Extract the (X, Y) coordinate from the center of the cell holding the provided text.  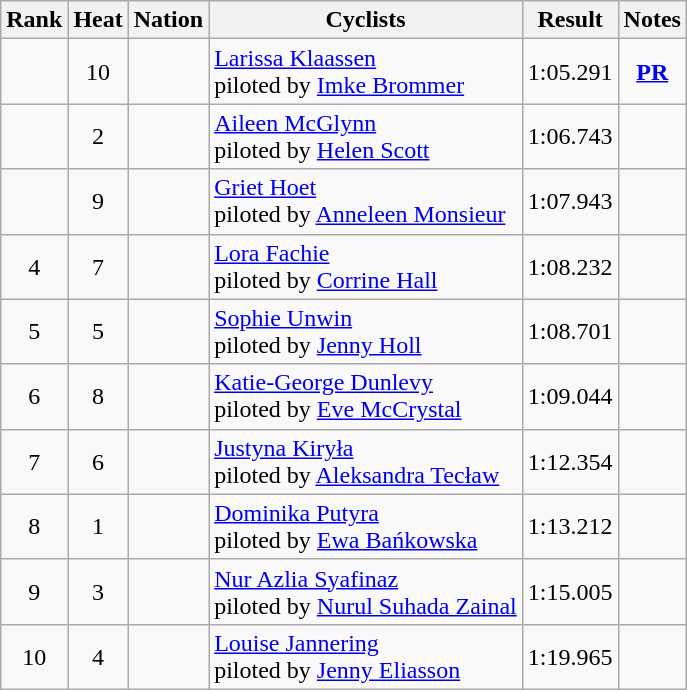
1:05.291 (570, 72)
1:08.232 (570, 266)
Louise Janneringpiloted by Jenny Eliasson (366, 656)
Aileen McGlynnpiloted by Helen Scott (366, 136)
PR (652, 72)
1:15.005 (570, 592)
1:12.354 (570, 462)
1:19.965 (570, 656)
Rank (34, 20)
Result (570, 20)
Cyclists (366, 20)
Nur Azlia Syafinazpiloted by Nurul Suhada Zainal (366, 592)
Nation (168, 20)
1 (98, 526)
Heat (98, 20)
1:06.743 (570, 136)
Griet Hoetpiloted by Anneleen Monsieur (366, 202)
3 (98, 592)
Katie-George Dunlevypiloted by Eve McCrystal (366, 396)
1:07.943 (570, 202)
Dominika Putyrapiloted by Ewa Bańkowska (366, 526)
1:13.212 (570, 526)
Justyna Kiryłapiloted by Aleksandra Tecław (366, 462)
Lora Fachiepiloted by Corrine Hall (366, 266)
Notes (652, 20)
1:08.701 (570, 332)
2 (98, 136)
Larissa Klaassenpiloted by Imke Brommer (366, 72)
1:09.044 (570, 396)
Sophie Unwinpiloted by Jenny Holl (366, 332)
